Pinpoint the cell where the given text exists, returning its [X, Y] midpoint coordinate. 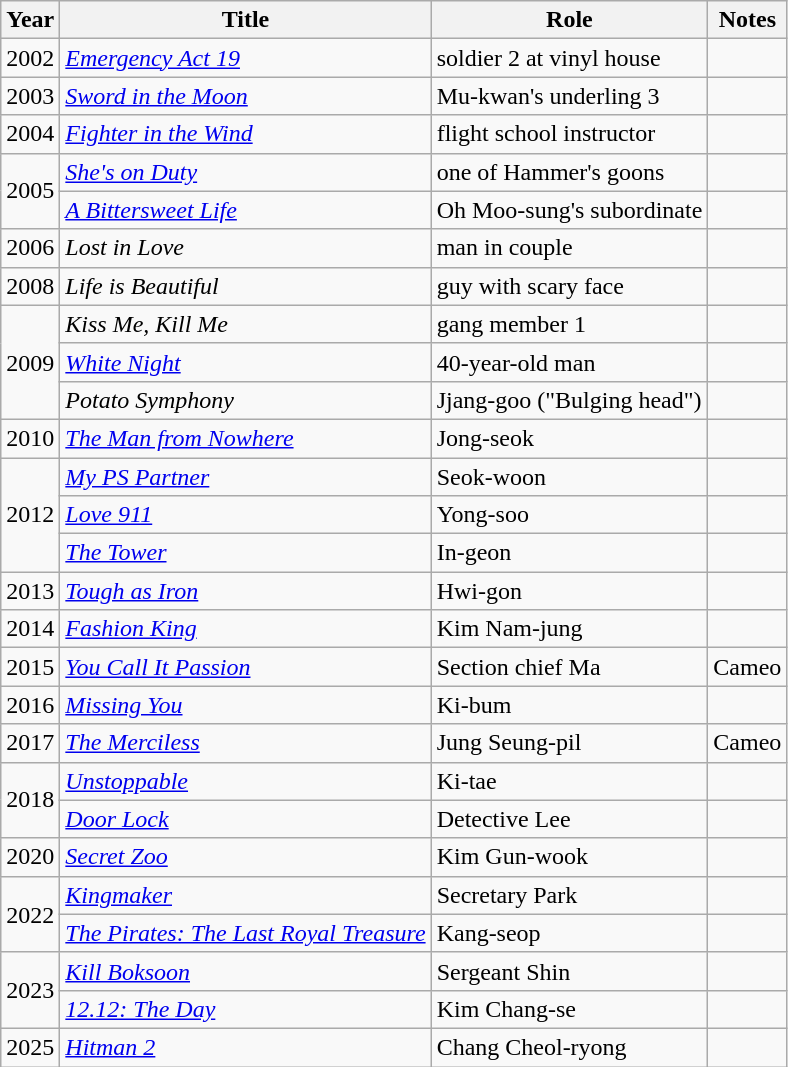
2006 [30, 248]
2025 [30, 1047]
man in couple [570, 248]
Kang-seop [570, 933]
2016 [30, 705]
Life is Beautiful [246, 286]
40-year-old man [570, 362]
Secretary Park [570, 895]
Oh Moo-sung's subordinate [570, 210]
Kiss Me, Kill Me [246, 324]
Lost in Love [246, 248]
A Bittersweet Life [246, 210]
Kim Chang-se [570, 1009]
one of Hammer's goons [570, 172]
Kim Nam-jung [570, 629]
Love 911 [246, 515]
2018 [30, 800]
Unstoppable [246, 781]
Mu-kwan's underling 3 [570, 96]
She's on Duty [246, 172]
2004 [30, 134]
The Merciless [246, 743]
2005 [30, 191]
White Night [246, 362]
You Call It Passion [246, 667]
gang member 1 [570, 324]
Sergeant Shin [570, 971]
My PS Partner [246, 477]
2003 [30, 96]
Tough as Iron [246, 591]
2013 [30, 591]
The Man from Nowhere [246, 438]
Hwi-gon [570, 591]
12.12: The Day [246, 1009]
2008 [30, 286]
Detective Lee [570, 819]
Door Lock [246, 819]
2014 [30, 629]
2015 [30, 667]
Secret Zoo [246, 857]
Kim Gun-wook [570, 857]
Notes [748, 20]
Missing You [246, 705]
Seok-woon [570, 477]
Kill Boksoon [246, 971]
Kingmaker [246, 895]
flight school instructor [570, 134]
Year [30, 20]
Yong-soo [570, 515]
Jung Seung-pil [570, 743]
In-geon [570, 553]
Potato Symphony [246, 400]
The Pirates: The Last Royal Treasure [246, 933]
Jong-seok [570, 438]
2009 [30, 362]
2017 [30, 743]
Title [246, 20]
Fashion King [246, 629]
Ki-tae [570, 781]
2020 [30, 857]
2002 [30, 58]
Emergency Act 19 [246, 58]
Fighter in the Wind [246, 134]
Jjang-goo ("Bulging head") [570, 400]
Section chief Ma [570, 667]
Hitman 2 [246, 1047]
2022 [30, 914]
guy with scary face [570, 286]
Role [570, 20]
2023 [30, 990]
2012 [30, 515]
Sword in the Moon [246, 96]
Chang Cheol-ryong [570, 1047]
Ki-bum [570, 705]
2010 [30, 438]
The Tower [246, 553]
soldier 2 at vinyl house [570, 58]
